Output the (x, y) coordinate of the center of the cell containing the given text.  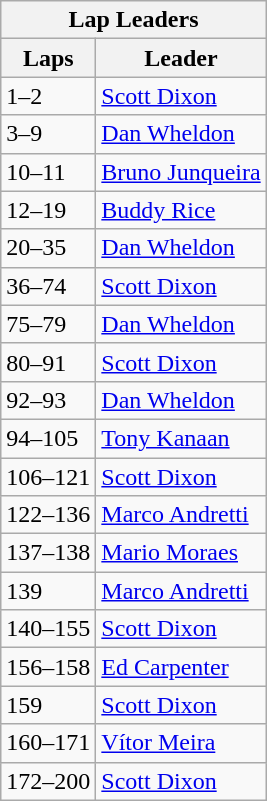
Bruno Junqueira (181, 172)
80–91 (48, 362)
Vítor Meira (181, 743)
172–200 (48, 781)
Lap Leaders (134, 20)
10–11 (48, 172)
Tony Kanaan (181, 438)
Leader (181, 58)
3–9 (48, 134)
20–35 (48, 248)
140–155 (48, 629)
160–171 (48, 743)
1–2 (48, 96)
122–136 (48, 515)
36–74 (48, 286)
106–121 (48, 477)
94–105 (48, 438)
Buddy Rice (181, 210)
156–158 (48, 667)
Laps (48, 58)
12–19 (48, 210)
159 (48, 705)
Mario Moraes (181, 553)
137–138 (48, 553)
75–79 (48, 324)
139 (48, 591)
92–93 (48, 400)
Ed Carpenter (181, 667)
